Scan for the cell matching the given text and deliver its [x, y] coordinate at center. 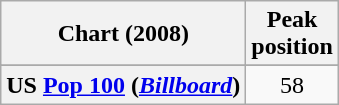
58 [292, 85]
US Pop 100 (Billboard) [124, 85]
Peakposition [292, 34]
Chart (2008) [124, 34]
